Identify which cell holds the provided text, then report its (X, Y) central coordinate. 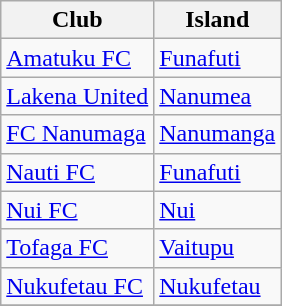
Amatuku FC (78, 58)
Nukufetau FC (78, 286)
Nui (218, 210)
Lakena United (78, 96)
Nanumanga (218, 134)
Vaitupu (218, 248)
Nui FC (78, 210)
FC Nanumaga (78, 134)
Nanumea (218, 96)
Island (218, 20)
Club (78, 20)
Nauti FC (78, 172)
Nukufetau (218, 286)
Tofaga FC (78, 248)
